Return the (X, Y) coordinate for the center point of the cell that contains the specified text.  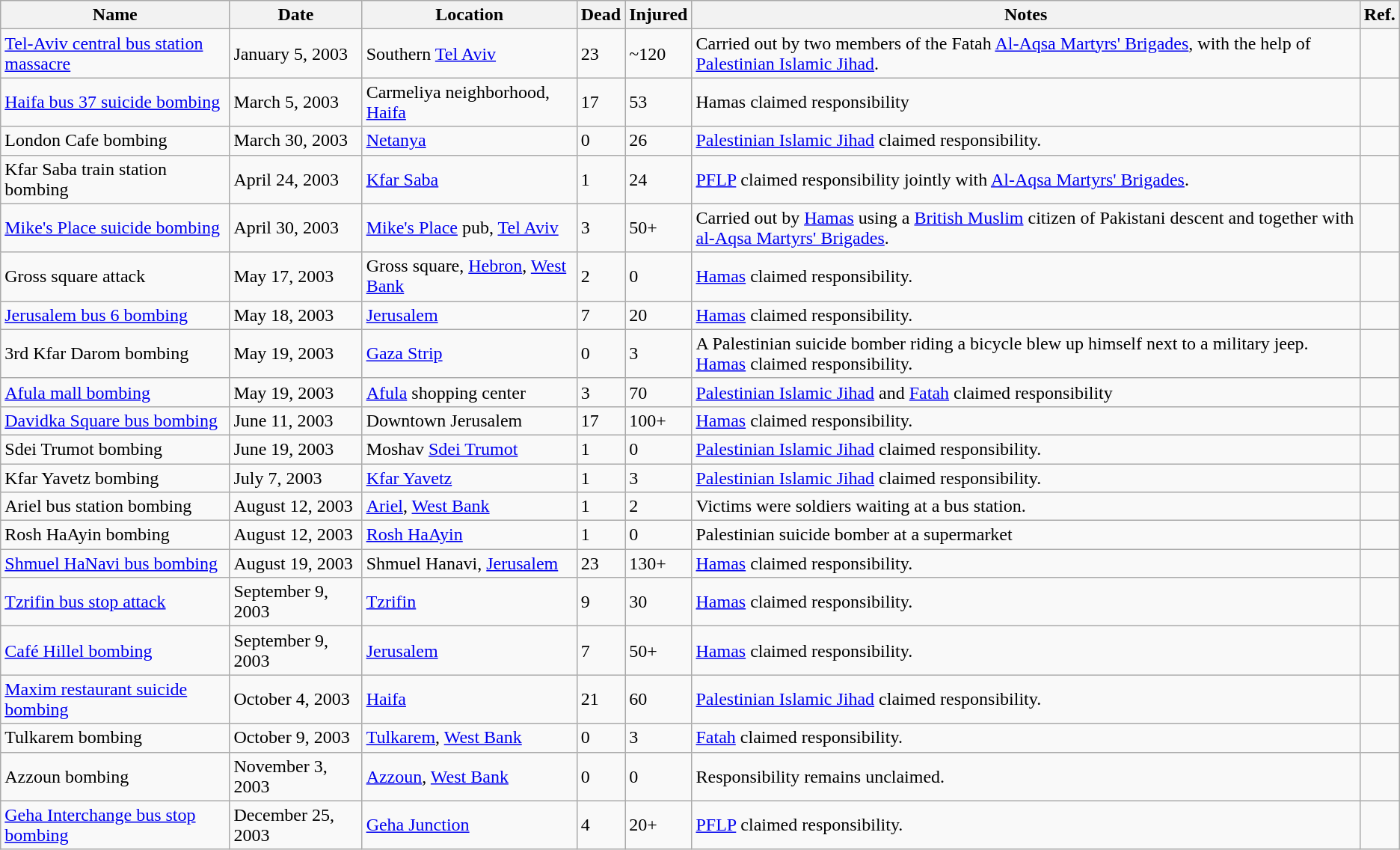
Notes (1026, 15)
60 (658, 699)
Kfar Saba train station bombing (115, 180)
PFLP claimed responsibility. (1026, 825)
Location (470, 15)
Davidka Square bus bombing (115, 421)
A Palestinian suicide bomber riding a bicycle blew up himself next to a military jeep. Hamas claimed responsibility. (1026, 353)
April 24, 2003 (296, 180)
3rd Kfar Darom bombing (115, 353)
July 7, 2003 (296, 478)
Carmeliya neighborhood, Haifa (470, 102)
20 (658, 315)
Tel-Aviv central bus station massacre (115, 54)
March 5, 2003 (296, 102)
October 4, 2003 (296, 699)
~120 (658, 54)
Carried out by two members of the Fatah Al-Aqsa Martyrs' Brigades, with the help of Palestinian Islamic Jihad. (1026, 54)
Rosh HaAyin (470, 535)
Shmuel Hanavi, Jerusalem (470, 563)
June 11, 2003 (296, 421)
Gross square attack (115, 277)
Tzrifin bus stop attack (115, 602)
70 (658, 392)
Palestinian Islamic Jihad and Fatah claimed responsibility (1026, 392)
Ariel, West Bank (470, 507)
30 (658, 602)
Palestinian suicide bomber at a supermarket (1026, 535)
Moshav Sdei Trumot (470, 449)
Kfar Yavetz (470, 478)
4 (601, 825)
Southern Tel Aviv (470, 54)
Haifa bus 37 suicide bombing (115, 102)
Shmuel HaNavi bus bombing (115, 563)
Carried out by Hamas using a British Muslim citizen of Pakistani descent and together with al-Aqsa Martyrs' Brigades. (1026, 227)
Jerusalem bus 6 bombing (115, 315)
Haifa (470, 699)
Victims were soldiers waiting at a bus station. (1026, 507)
100+ (658, 421)
October 9, 2003 (296, 738)
Fatah claimed responsibility. (1026, 738)
Kfar Yavetz bombing (115, 478)
August 19, 2003 (296, 563)
January 5, 2003 (296, 54)
Geha Interchange bus stop bombing (115, 825)
53 (658, 102)
Azzoun bombing (115, 777)
21 (601, 699)
Tulkarem bombing (115, 738)
Hamas claimed responsibility (1026, 102)
Azzoun, West Bank (470, 777)
Ariel bus station bombing (115, 507)
130+ (658, 563)
Gross square, Hebron, West Bank (470, 277)
Mike's Place suicide bombing (115, 227)
Dead (601, 15)
Café Hillel bombing (115, 651)
20+ (658, 825)
Sdei Trumot bombing (115, 449)
Downtown Jerusalem (470, 421)
Kfar Saba (470, 180)
May 18, 2003 (296, 315)
24 (658, 180)
Tulkarem, West Bank (470, 738)
Ref. (1379, 15)
Netanya (470, 141)
April 30, 2003 (296, 227)
Rosh HaAyin bombing (115, 535)
London Cafe bombing (115, 141)
Responsibility remains unclaimed. (1026, 777)
Afula mall bombing (115, 392)
Geha Junction (470, 825)
Tzrifin (470, 602)
Name (115, 15)
March 30, 2003 (296, 141)
9 (601, 602)
Mike's Place pub, Tel Aviv (470, 227)
Maxim restaurant suicide bombing (115, 699)
November 3, 2003 (296, 777)
December 25, 2003 (296, 825)
Gaza Strip (470, 353)
Afula shopping center (470, 392)
26 (658, 141)
June 19, 2003 (296, 449)
Injured (658, 15)
PFLP claimed responsibility jointly with Al-Aqsa Martyrs' Brigades. (1026, 180)
May 17, 2003 (296, 277)
Date (296, 15)
